Determine the (X, Y) coordinate at the center of the cell enclosing the given text.  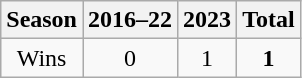
0 (130, 58)
2023 (208, 20)
Season (42, 20)
Wins (42, 58)
Total (269, 20)
2016–22 (130, 20)
